Detect which cell encompasses the target text, then output its [X, Y] center coordinate. 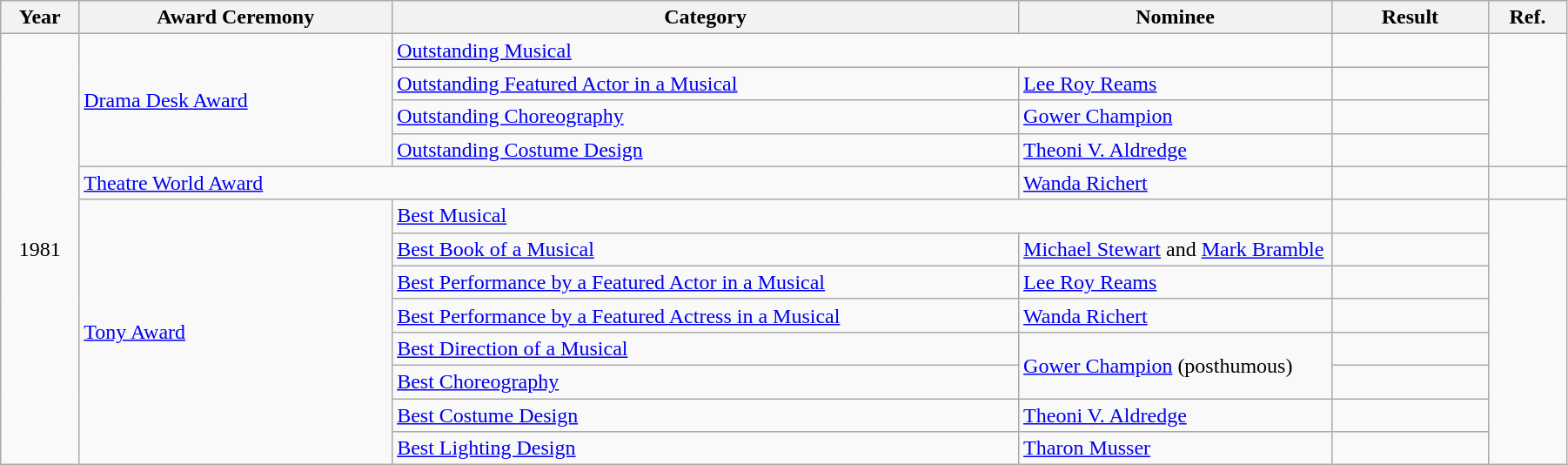
Best Performance by a Featured Actress in a Musical [706, 315]
Gower Champion (posthumous) [1176, 365]
Best Direction of a Musical [706, 348]
Best Choreography [706, 381]
Michael Stewart and Mark Bramble [1176, 249]
Best Lighting Design [706, 448]
Best Performance by a Featured Actor in a Musical [706, 282]
Category [706, 17]
Outstanding Musical [862, 51]
Award Ceremony [236, 17]
Outstanding Choreography [706, 117]
Nominee [1176, 17]
Tharon Musser [1176, 448]
Tony Award [236, 332]
Best Musical [862, 216]
Drama Desk Award [236, 100]
Best Book of a Musical [706, 249]
Outstanding Costume Design [706, 150]
Theatre World Award [549, 183]
1981 [40, 249]
Result [1410, 17]
Year [40, 17]
Gower Champion [1176, 117]
Outstanding Featured Actor in a Musical [706, 84]
Ref. [1527, 17]
Best Costume Design [706, 415]
